Extract the (x, y) coordinate from the center of the cell holding the provided text.  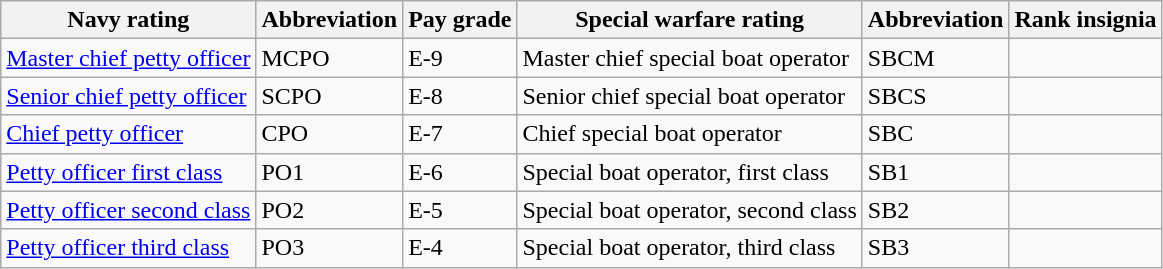
MCPO (330, 58)
SB3 (936, 248)
E-7 (460, 134)
PO1 (330, 172)
E-4 (460, 248)
CPO (330, 134)
Special boat operator, second class (690, 210)
E-6 (460, 172)
Navy rating (128, 20)
Chief petty officer (128, 134)
SB2 (936, 210)
SCPO (330, 96)
Master chief petty officer (128, 58)
Special boat operator, third class (690, 248)
Master chief special boat operator (690, 58)
SB1 (936, 172)
SBC (936, 134)
Petty officer second class (128, 210)
Senior chief petty officer (128, 96)
Petty officer first class (128, 172)
Special boat operator, first class (690, 172)
SBCM (936, 58)
Petty officer third class (128, 248)
E-5 (460, 210)
Chief special boat operator (690, 134)
PO2 (330, 210)
E-9 (460, 58)
Pay grade (460, 20)
Rank insignia (1086, 20)
Special warfare rating (690, 20)
PO3 (330, 248)
Senior chief special boat operator (690, 96)
SBCS (936, 96)
E-8 (460, 96)
